Locate the cell with the specified text and output its [X, Y] center coordinate. 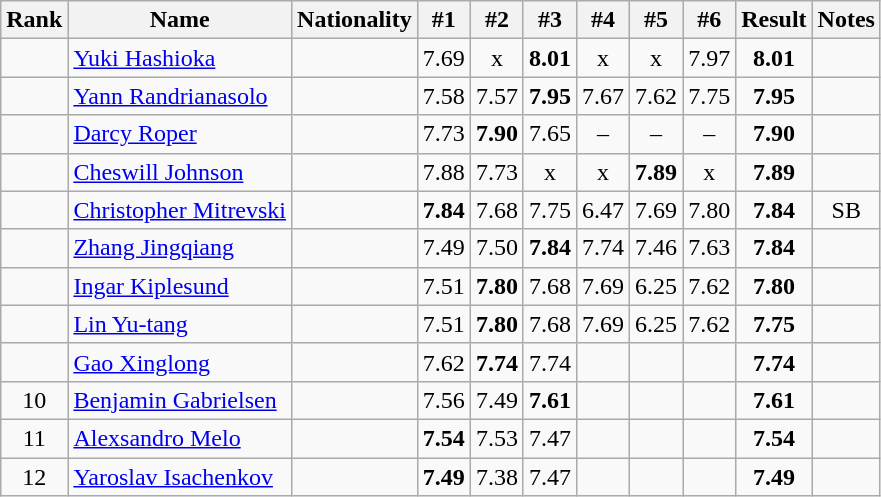
#5 [656, 20]
Nationality [355, 20]
Darcy Roper [180, 134]
Result [774, 20]
#1 [444, 20]
#4 [602, 20]
7.53 [496, 438]
SB [846, 210]
Rank [34, 20]
7.65 [550, 134]
Notes [846, 20]
#2 [496, 20]
Christopher Mitrevski [180, 210]
7.67 [602, 96]
10 [34, 400]
Zhang Jingqiang [180, 248]
7.50 [496, 248]
Alexsandro Melo [180, 438]
7.88 [444, 172]
Ingar Kiplesund [180, 286]
Cheswill Johnson [180, 172]
Yaroslav Isachenkov [180, 477]
6.47 [602, 210]
Yuki Hashioka [180, 58]
Gao Xinglong [180, 362]
Yann Randrianasolo [180, 96]
Benjamin Gabrielsen [180, 400]
7.97 [710, 58]
#3 [550, 20]
7.38 [496, 477]
7.46 [656, 248]
11 [34, 438]
#6 [710, 20]
7.58 [444, 96]
Name [180, 20]
Lin Yu-tang [180, 324]
7.63 [710, 248]
12 [34, 477]
7.57 [496, 96]
7.56 [444, 400]
